Locate the cell with the specified text and output its [X, Y] center coordinate. 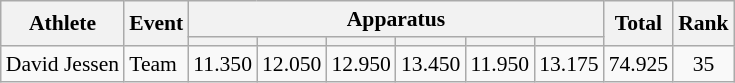
Apparatus [396, 19]
Total [638, 24]
David Jessen [62, 64]
12.050 [292, 64]
Rank [704, 24]
74.925 [638, 64]
13.450 [430, 64]
Athlete [62, 24]
11.350 [222, 64]
Team [156, 64]
13.175 [568, 64]
35 [704, 64]
Event [156, 24]
11.950 [500, 64]
12.950 [360, 64]
